Output the (x, y) coordinate of the center of the cell containing the given text.  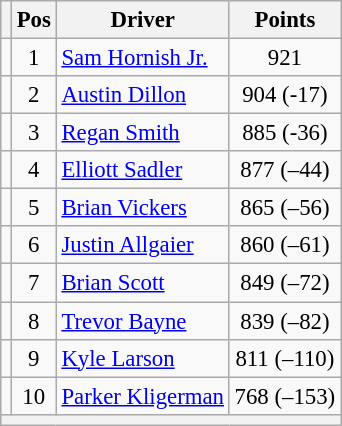
Kyle Larson (142, 358)
Elliott Sadler (142, 170)
10 (34, 396)
860 (–61) (284, 245)
4 (34, 170)
Justin Allgaier (142, 245)
9 (34, 358)
Brian Vickers (142, 208)
Regan Smith (142, 133)
811 (–110) (284, 358)
2 (34, 95)
849 (–72) (284, 283)
768 (–153) (284, 396)
6 (34, 245)
Points (284, 20)
1 (34, 58)
7 (34, 283)
Austin Dillon (142, 95)
865 (–56) (284, 208)
Driver (142, 20)
5 (34, 208)
921 (284, 58)
Trevor Bayne (142, 321)
904 (-17) (284, 95)
8 (34, 321)
Brian Scott (142, 283)
Pos (34, 20)
3 (34, 133)
877 (–44) (284, 170)
885 (-36) (284, 133)
Parker Kligerman (142, 396)
Sam Hornish Jr. (142, 58)
839 (–82) (284, 321)
